For the text-containing cell, return its midpoint in [X, Y] coordinate format. 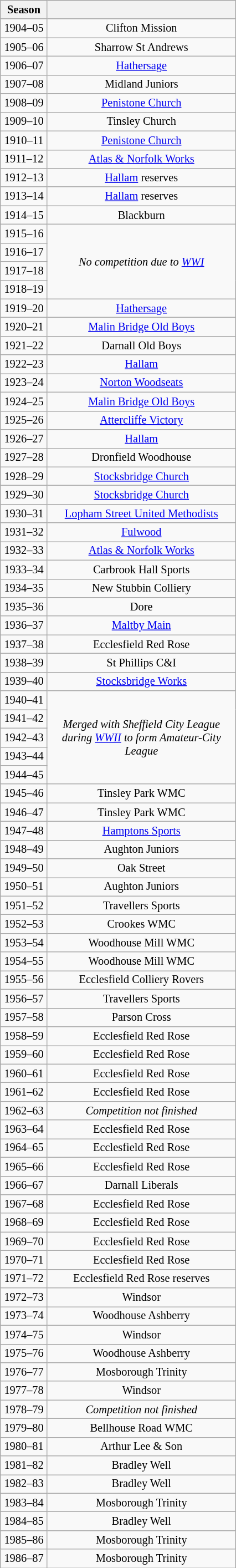
1978–79 [24, 1409]
1966–67 [24, 1185]
1960–61 [24, 1073]
1953–54 [24, 943]
1944–45 [24, 775]
Fulwood [141, 532]
1939–40 [24, 681]
1956–57 [24, 999]
1935–36 [24, 607]
1918–19 [24, 289]
1958–59 [24, 1036]
1928–29 [24, 476]
Stocksbridge Works [141, 681]
1917–18 [24, 271]
New Stubbin Colliery [141, 588]
1980–81 [24, 1447]
Hamptons Sports [141, 831]
Tinsley Church [141, 121]
1904–05 [24, 28]
Parson Cross [141, 1017]
1965–66 [24, 1167]
1983–84 [24, 1503]
1971–72 [24, 1279]
1936–37 [24, 625]
1921–22 [24, 345]
Ecclesfield Red Rose reserves [141, 1279]
1952–53 [24, 924]
Sharrow St Andrews [141, 47]
1969–70 [24, 1241]
1910–11 [24, 140]
Midland Juniors [141, 84]
1973–74 [24, 1316]
St Phillips C&I [141, 663]
1927–28 [24, 457]
1942–43 [24, 737]
Attercliffe Victory [141, 420]
1975–76 [24, 1353]
1959–60 [24, 1055]
1931–32 [24, 532]
1932–33 [24, 551]
1962–63 [24, 1111]
1929–30 [24, 495]
1950–51 [24, 887]
1937–38 [24, 644]
1951–52 [24, 905]
1924–25 [24, 401]
Blackburn [141, 215]
Carbrook Hall Sports [141, 569]
1949–50 [24, 868]
1981–82 [24, 1465]
1955–56 [24, 980]
1925–26 [24, 420]
1968–69 [24, 1223]
1985–86 [24, 1540]
Oak Street [141, 868]
Clifton Mission [141, 28]
1919–20 [24, 308]
1970–71 [24, 1260]
Ecclesfield Colliery Rovers [141, 980]
1977–78 [24, 1391]
1986–87 [24, 1559]
1941–42 [24, 719]
1967–68 [24, 1204]
1934–35 [24, 588]
Season [24, 9]
1974–75 [24, 1335]
1964–65 [24, 1148]
1923–24 [24, 383]
Lopham Street United Methodists [141, 513]
1940–41 [24, 700]
No competition due to WWI [141, 262]
1954–55 [24, 961]
1922–23 [24, 364]
1957–58 [24, 1017]
1916–17 [24, 252]
1948–49 [24, 849]
1976–77 [24, 1372]
Merged with Sheffield City League during WWII to form Amateur-City League [141, 737]
Maltby Main [141, 625]
1913–14 [24, 196]
1930–31 [24, 513]
1926–27 [24, 439]
1911–12 [24, 159]
1906–07 [24, 65]
1945–46 [24, 793]
1947–48 [24, 831]
1905–06 [24, 47]
1938–39 [24, 663]
1914–15 [24, 215]
1946–47 [24, 812]
Arthur Lee & Son [141, 1447]
1963–64 [24, 1129]
Dore [141, 607]
1982–83 [24, 1484]
1984–85 [24, 1521]
Norton Woodseats [141, 383]
1933–34 [24, 569]
1915–16 [24, 233]
1979–80 [24, 1428]
Dronfield Woodhouse [141, 457]
Bellhouse Road WMC [141, 1428]
1943–44 [24, 756]
Darnall Old Boys [141, 345]
Crookes WMC [141, 924]
1912–13 [24, 177]
1961–62 [24, 1092]
Darnall Liberals [141, 1185]
1907–08 [24, 84]
1972–73 [24, 1297]
1908–09 [24, 103]
1920–21 [24, 327]
1909–10 [24, 121]
